Return the (X, Y) coordinate for the center point of the cell that contains the specified text.  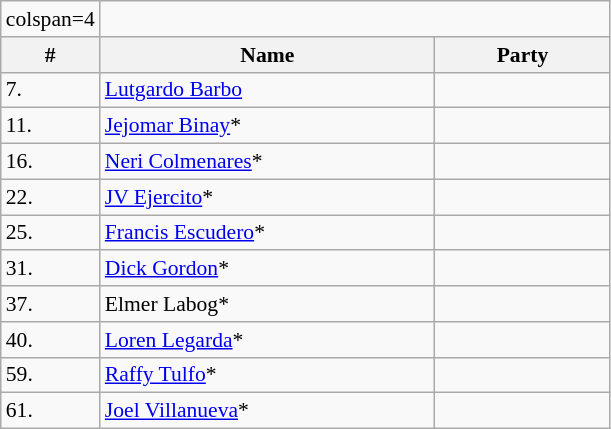
Loren Legarda* (268, 340)
11. (50, 126)
Party (522, 55)
Lutgardo Barbo (268, 90)
Francis Escudero* (268, 233)
Elmer Labog* (268, 304)
Raffy Tulfo* (268, 375)
JV Ejercito* (268, 197)
59. (50, 375)
Name (268, 55)
7. (50, 90)
16. (50, 162)
# (50, 55)
25. (50, 233)
Joel Villanueva* (268, 411)
Dick Gordon* (268, 269)
colspan=4 (50, 19)
61. (50, 411)
Jejomar Binay* (268, 126)
31. (50, 269)
40. (50, 340)
22. (50, 197)
37. (50, 304)
Neri Colmenares* (268, 162)
